Scan for the cell matching the given text and deliver its (X, Y) coordinate at center. 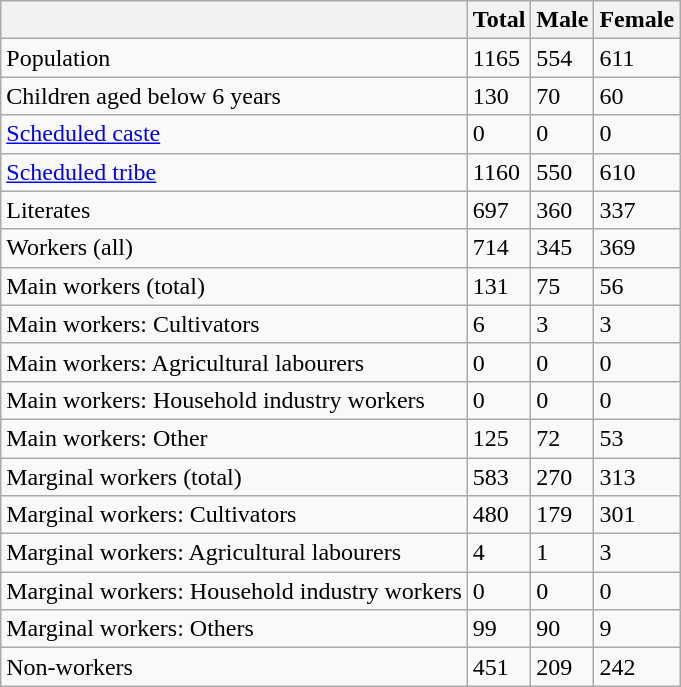
56 (637, 286)
Main workers: Cultivators (234, 324)
Marginal workers (total) (234, 477)
Marginal workers: Agricultural labourers (234, 553)
360 (562, 210)
9 (637, 629)
611 (637, 58)
131 (499, 286)
714 (499, 248)
1160 (499, 172)
554 (562, 58)
70 (562, 96)
125 (499, 438)
Marginal workers: Household industry workers (234, 591)
Main workers (total) (234, 286)
550 (562, 172)
Main workers: Other (234, 438)
242 (637, 667)
Main workers: Agricultural labourers (234, 362)
Workers (all) (234, 248)
72 (562, 438)
583 (499, 477)
75 (562, 286)
Scheduled caste (234, 134)
610 (637, 172)
6 (499, 324)
Female (637, 20)
Marginal workers: Others (234, 629)
209 (562, 667)
Literates (234, 210)
179 (562, 515)
301 (637, 515)
90 (562, 629)
Children aged below 6 years (234, 96)
130 (499, 96)
Marginal workers: Cultivators (234, 515)
270 (562, 477)
Male (562, 20)
1 (562, 553)
Total (499, 20)
99 (499, 629)
Scheduled tribe (234, 172)
697 (499, 210)
Population (234, 58)
451 (499, 667)
53 (637, 438)
337 (637, 210)
345 (562, 248)
1165 (499, 58)
Non-workers (234, 667)
60 (637, 96)
313 (637, 477)
4 (499, 553)
Main workers: Household industry workers (234, 400)
369 (637, 248)
480 (499, 515)
